Extract the [X, Y] coordinate from the center of the cell holding the provided text.  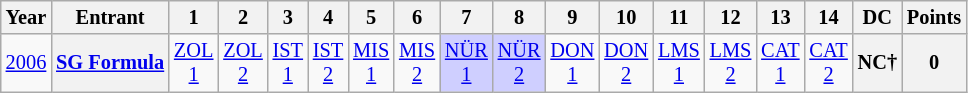
MIS1 [371, 63]
DC [878, 17]
NC† [878, 63]
IST1 [288, 63]
IST2 [328, 63]
SG Formula [110, 63]
1 [194, 17]
ZOL1 [194, 63]
14 [828, 17]
0 [934, 63]
10 [626, 17]
DON2 [626, 63]
Points [934, 17]
7 [466, 17]
ZOL2 [242, 63]
CAT1 [780, 63]
Entrant [110, 17]
NÜR2 [520, 63]
2006 [26, 63]
DON1 [572, 63]
LMS1 [679, 63]
12 [731, 17]
11 [679, 17]
CAT2 [828, 63]
4 [328, 17]
5 [371, 17]
8 [520, 17]
NÜR1 [466, 63]
LMS2 [731, 63]
2 [242, 17]
Year [26, 17]
MIS2 [417, 63]
6 [417, 17]
13 [780, 17]
3 [288, 17]
9 [572, 17]
